From the cell containing the given text, extract its center point as (x, y) coordinate. 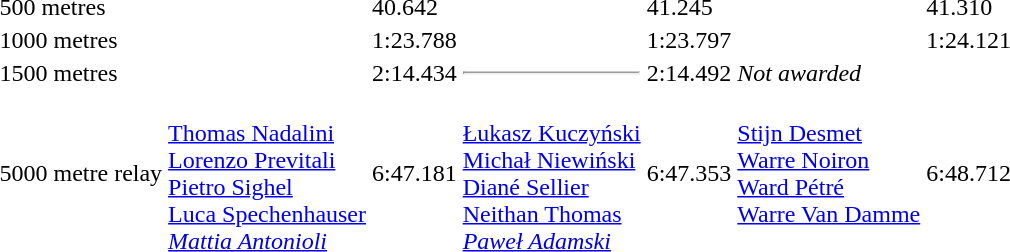
2:14.434 (415, 73)
1:23.797 (689, 40)
1:23.788 (415, 40)
2:14.492 (689, 73)
